Detect which cell encompasses the target text, then output its (x, y) center coordinate. 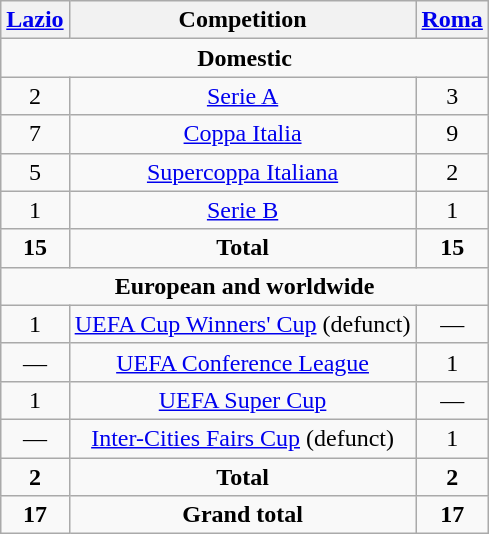
UEFA Cup Winners' Cup (defunct) (242, 324)
Domestic (245, 58)
Serie B (242, 210)
Serie A (242, 96)
Inter-Cities Fairs Cup (defunct) (242, 438)
5 (35, 172)
UEFA Conference League (242, 362)
Supercoppa Italiana (242, 172)
9 (452, 134)
7 (35, 134)
3 (452, 96)
Roma (452, 20)
Grand total (242, 515)
Coppa Italia (242, 134)
Lazio (35, 20)
UEFA Super Cup (242, 400)
Competition (242, 20)
European and worldwide (245, 286)
